Pinpoint the cell where the given text exists, returning its (X, Y) midpoint coordinate. 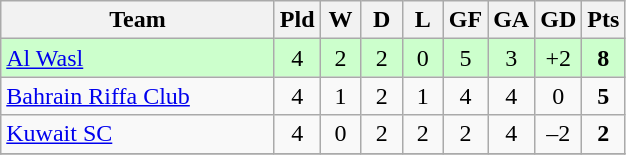
Bahrain Riffa Club (138, 96)
+2 (558, 58)
Pld (297, 20)
GD (558, 20)
8 (604, 58)
Al Wasl (138, 58)
GF (465, 20)
W (340, 20)
Team (138, 20)
GA (512, 20)
D (382, 20)
Pts (604, 20)
–2 (558, 134)
Kuwait SC (138, 134)
L (422, 20)
3 (512, 58)
